Output the (x, y) coordinate of the center of the cell containing the given text.  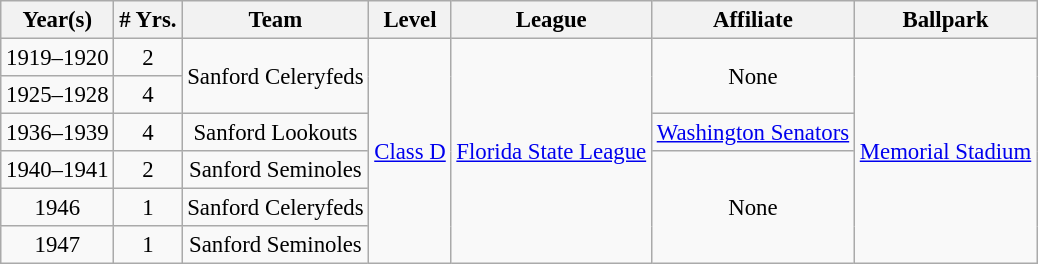
1940–1941 (58, 170)
1919–1920 (58, 58)
Team (276, 20)
1936–1939 (58, 133)
League (551, 20)
# Yrs. (148, 20)
Level (410, 20)
Year(s) (58, 20)
Ballpark (945, 20)
Washington Senators (752, 133)
Affiliate (752, 20)
1946 (58, 208)
1925–1928 (58, 95)
Sanford Lookouts (276, 133)
1947 (58, 245)
